Scan for the cell matching the given text and deliver its (X, Y) coordinate at center. 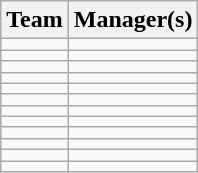
Manager(s) (133, 20)
Team (35, 20)
